Return the [X, Y] coordinate for the center point of the cell that contains the specified text.  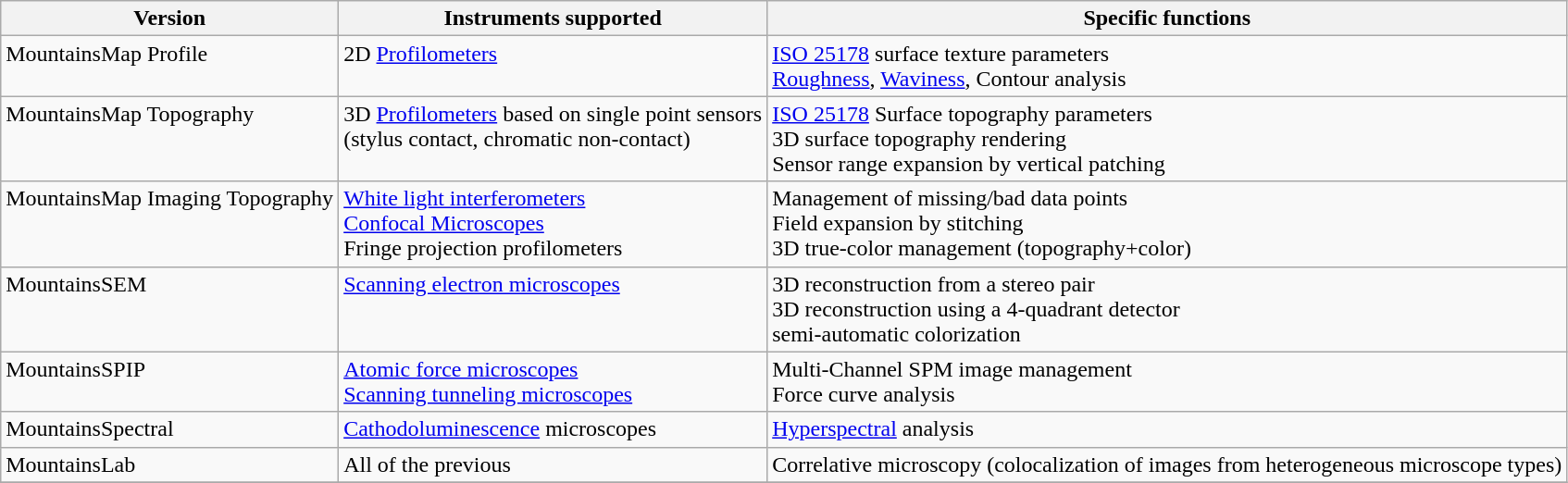
MountainsSEM [170, 309]
Multi-Channel SPM image management Force curve analysis [1167, 381]
ISO 25178 Surface topography parameters 3D surface topography rendering Sensor range expansion by vertical patching [1167, 139]
MountainsSPIP [170, 381]
ISO 25178 surface texture parameters Roughness, Waviness, Contour analysis [1167, 67]
Instruments supported [554, 19]
Version [170, 19]
2D Profilometers [554, 67]
Correlative microscopy (colocalization of images from heterogeneous microscope types) [1167, 464]
3D reconstruction from a stereo pair 3D reconstruction using a 4-quadrant detector semi-automatic colorization [1167, 309]
MountainsSpectral [170, 429]
Scanning electron microscopes [554, 309]
Specific functions [1167, 19]
Management of missing/bad data points Field expansion by stitching 3D true-color management (topography+color) [1167, 224]
MountainsMap Profile [170, 67]
MountainsMap Topography [170, 139]
All of the previous [554, 464]
Atomic force microscopesScanning tunneling microscopes [554, 381]
MountainsMap Imaging Topography [170, 224]
3D Profilometers based on single point sensors (stylus contact, chromatic non-contact) [554, 139]
Hyperspectral analysis [1167, 429]
White light interferometers Confocal Microscopes Fringe projection profilometers [554, 224]
MountainsLab [170, 464]
Cathodoluminescence microscopes [554, 429]
